Locate the cell with the specified text and output its [x, y] center coordinate. 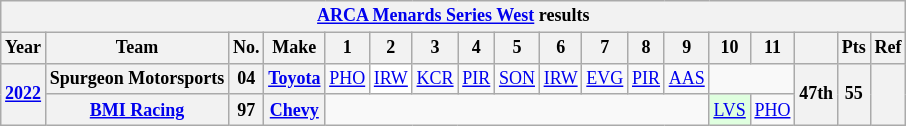
Team [136, 48]
6 [560, 48]
Spurgeon Motorsports [136, 78]
8 [646, 48]
Pts [854, 48]
Year [24, 48]
3 [435, 48]
4 [476, 48]
04 [246, 78]
BMI Racing [136, 110]
11 [772, 48]
SON [518, 78]
47th [816, 94]
AAS [686, 78]
7 [605, 48]
10 [730, 48]
2 [392, 48]
EVG [605, 78]
97 [246, 110]
KCR [435, 78]
1 [348, 48]
LVS [730, 110]
Make [294, 48]
No. [246, 48]
ARCA Menards Series West results [454, 16]
Chevy [294, 110]
55 [854, 94]
9 [686, 48]
5 [518, 48]
Ref [888, 48]
2022 [24, 94]
Toyota [294, 78]
